Return [X, Y] of the center of cell containing provided text 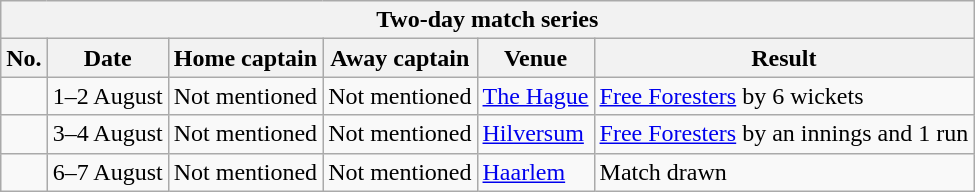
6–7 August [108, 172]
Home captain [245, 58]
Free Foresters by 6 wickets [784, 96]
No. [24, 58]
Two-day match series [488, 20]
Free Foresters by an innings and 1 run [784, 134]
Away captain [400, 58]
The Hague [536, 96]
Result [784, 58]
1–2 August [108, 96]
Hilversum [536, 134]
Haarlem [536, 172]
Match drawn [784, 172]
3–4 August [108, 134]
Date [108, 58]
Venue [536, 58]
